Capture the cell that displays the provided text and extract its (X, Y) central coordinate. 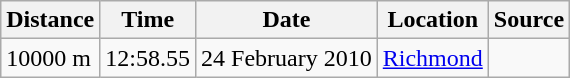
Distance (50, 20)
10000 m (50, 58)
Richmond (432, 58)
24 February 2010 (287, 58)
Date (287, 20)
Time (148, 20)
Location (432, 20)
Source (528, 20)
12:58.55 (148, 58)
